For the text-containing cell, return its midpoint in [X, Y] coordinate format. 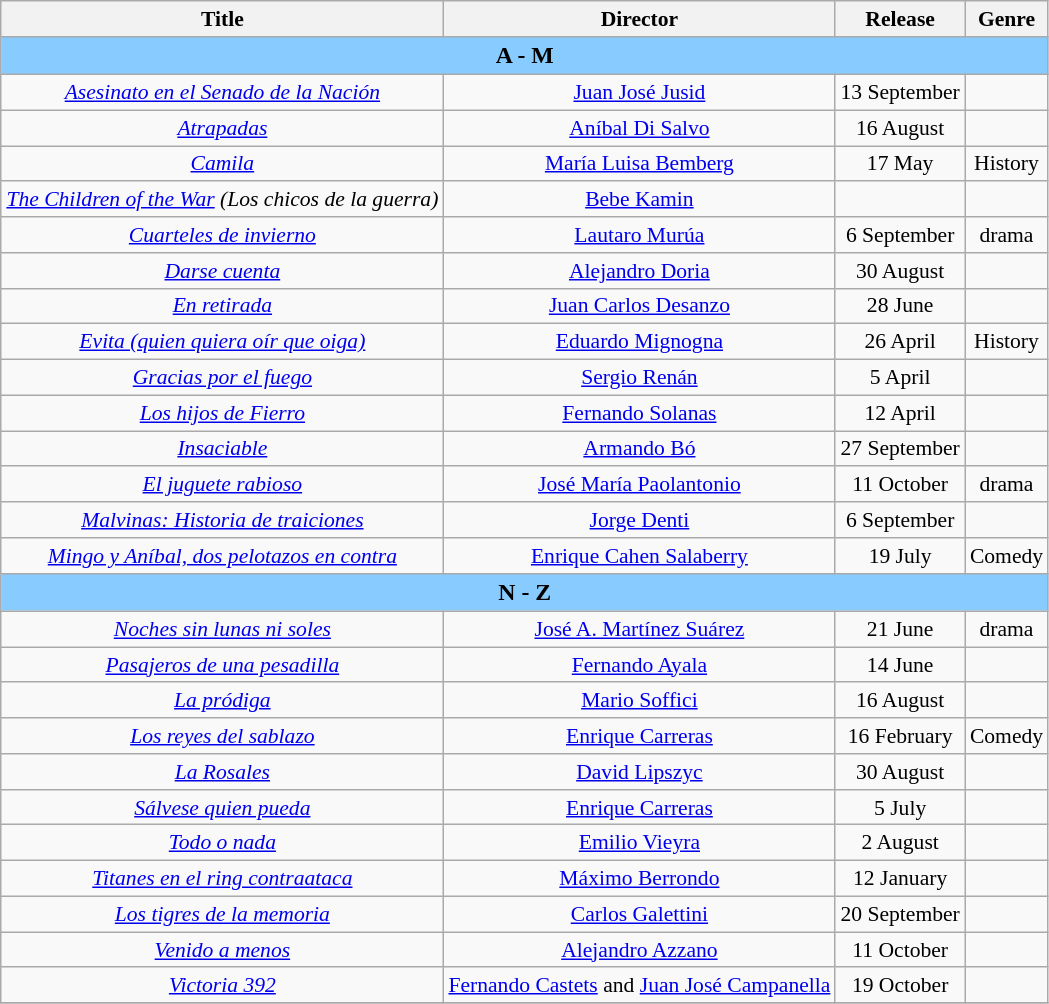
20 September [900, 914]
Darse cuenta [222, 271]
Alejandro Doria [639, 271]
Fernando Solanas [639, 413]
Los reyes del sablazo [222, 736]
El juguete rabioso [222, 485]
Mingo y Aníbal, dos pelotazos en contra [222, 556]
Title [222, 19]
Armando Bó [639, 449]
Release [900, 19]
Bebe Kamin [639, 200]
Atrapadas [222, 128]
Todo o nada [222, 843]
Sergio Renán [639, 378]
Juan Carlos Desanzo [639, 306]
José María Paolantonio [639, 485]
19 July [900, 556]
Pasajeros de una pesadilla [222, 665]
Máximo Berrondo [639, 879]
Emilio Vieyra [639, 843]
Insaciable [222, 449]
Los hijos de Fierro [222, 413]
5 July [900, 808]
26 April [900, 342]
Eduardo Mignogna [639, 342]
14 June [900, 665]
Asesinato en el Senado de la Nación [222, 93]
Camila [222, 164]
12 April [900, 413]
Cuarteles de invierno [222, 235]
Enrique Cahen Salaberry [639, 556]
19 October [900, 986]
2 August [900, 843]
Director [639, 19]
21 June [900, 629]
16 February [900, 736]
En retirada [222, 306]
The Children of the War (Los chicos de la guerra) [222, 200]
Jorge Denti [639, 520]
13 September [900, 93]
Noches sin lunas ni soles [222, 629]
Evita (quien quiera oír que oiga) [222, 342]
Venido a menos [222, 950]
Los tigres de la memoria [222, 914]
Malvinas: Historia de traiciones [222, 520]
Aníbal Di Salvo [639, 128]
Lautaro Murúa [639, 235]
5 April [900, 378]
Alejandro Azzano [639, 950]
17 May [900, 164]
Carlos Galettini [639, 914]
Genre [1006, 19]
La pródiga [222, 701]
27 September [900, 449]
Fernando Castets and Juan José Campanella [639, 986]
Fernando Ayala [639, 665]
Gracias por el fuego [222, 378]
A - M [524, 56]
Titanes en el ring contraataca [222, 879]
José A. Martínez Suárez [639, 629]
La Rosales [222, 772]
David Lipszyc [639, 772]
Mario Soffici [639, 701]
28 June [900, 306]
María Luisa Bemberg [639, 164]
Victoria 392 [222, 986]
12 January [900, 879]
Juan José Jusid [639, 93]
Sálvese quien pueda [222, 808]
N - Z [524, 592]
